From the cell containing the given text, extract its center point as (X, Y) coordinate. 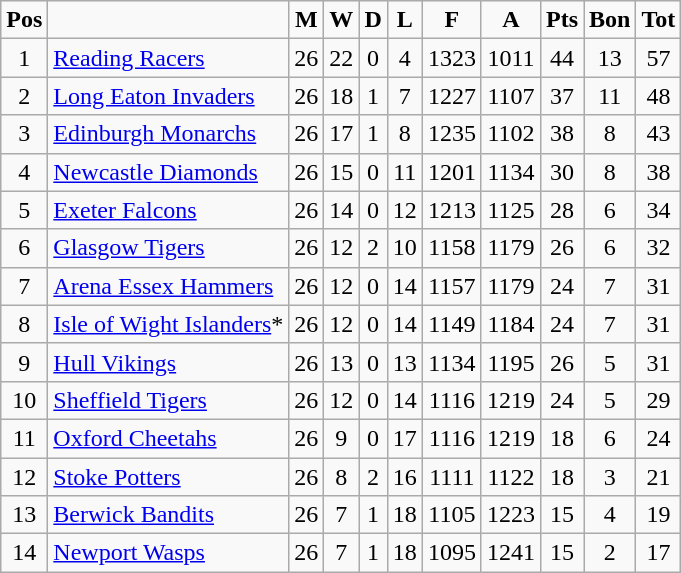
1011 (510, 58)
37 (562, 96)
Berwick Bandits (168, 515)
Oxford Cheetahs (168, 438)
1105 (452, 515)
1157 (452, 286)
44 (562, 58)
A (510, 20)
34 (658, 210)
21 (658, 477)
1102 (510, 134)
Newport Wasps (168, 553)
Pos (24, 20)
1223 (510, 515)
57 (658, 58)
M (306, 20)
Glasgow Tigers (168, 248)
16 (404, 477)
1095 (452, 553)
1107 (510, 96)
1158 (452, 248)
1235 (452, 134)
Hull Vikings (168, 362)
28 (562, 210)
L (404, 20)
1213 (452, 210)
Pts (562, 20)
30 (562, 172)
Arena Essex Hammers (168, 286)
Edinburgh Monarchs (168, 134)
19 (658, 515)
1149 (452, 324)
1125 (510, 210)
1241 (510, 553)
1323 (452, 58)
22 (342, 58)
Exeter Falcons (168, 210)
1122 (510, 477)
1201 (452, 172)
1184 (510, 324)
Isle of Wight Islanders* (168, 324)
Stoke Potters (168, 477)
W (342, 20)
Bon (610, 20)
48 (658, 96)
29 (658, 400)
Tot (658, 20)
Reading Racers (168, 58)
Long Eaton Invaders (168, 96)
43 (658, 134)
Sheffield Tigers (168, 400)
1195 (510, 362)
1111 (452, 477)
D (373, 20)
F (452, 20)
Newcastle Diamonds (168, 172)
32 (658, 248)
1227 (452, 96)
